Pinpoint the cell where the given text exists, returning its [x, y] midpoint coordinate. 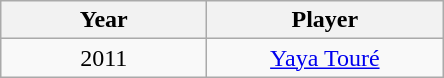
2011 [104, 58]
Player [325, 20]
Year [104, 20]
Yaya Touré [325, 58]
